For the text-containing cell, return its midpoint in [x, y] coordinate format. 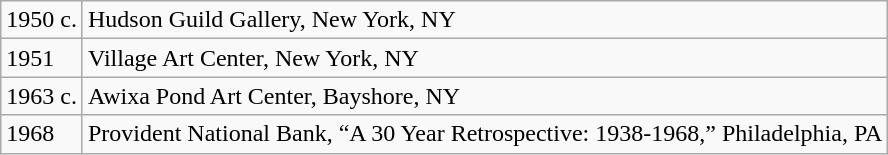
Village Art Center, New York, NY [484, 58]
1968 [42, 134]
1951 [42, 58]
Awixa Pond Art Center, Bayshore, NY [484, 96]
1963 c. [42, 96]
Provident National Bank, “A 30 Year Retrospective: 1938-1968,” Philadelphia, PA [484, 134]
1950 c. [42, 20]
Hudson Guild Gallery, New York, NY [484, 20]
